Pinpoint the cell where the given text exists, returning its [X, Y] midpoint coordinate. 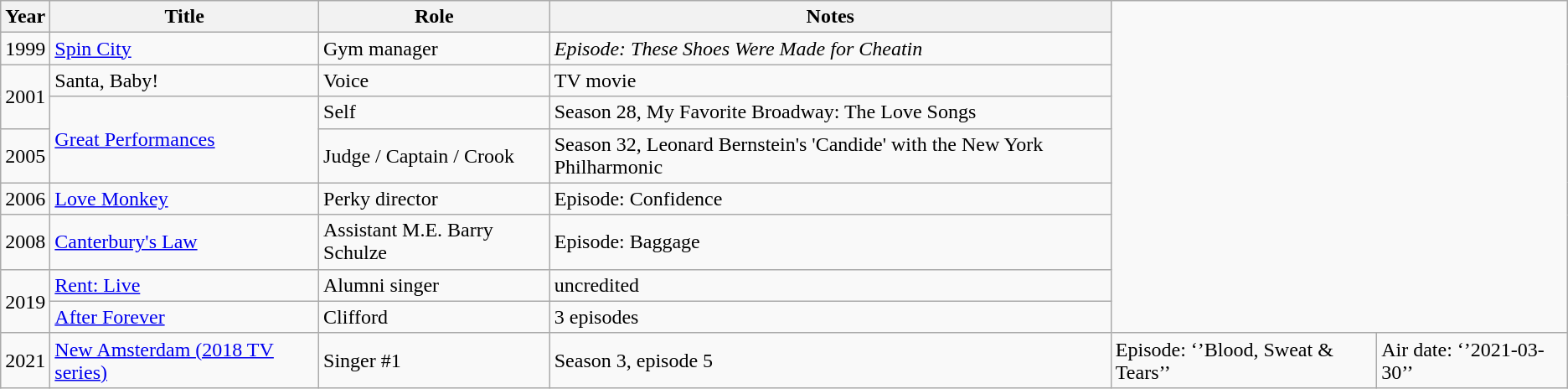
Year [25, 17]
Singer #1 [435, 360]
Season 3, episode 5 [830, 360]
Perky director [435, 199]
Notes [830, 17]
2005 [25, 156]
2021 [25, 360]
Air date: ‘’2021-03-30’’ [1473, 360]
Spin City [184, 49]
Alumni singer [435, 285]
Love Monkey [184, 199]
Gym manager [435, 49]
2001 [25, 96]
1999 [25, 49]
Episode: Confidence [830, 199]
2019 [25, 301]
Voice [435, 80]
uncredited [830, 285]
Self [435, 112]
2006 [25, 199]
After Forever [184, 317]
Episode: Baggage [830, 241]
Season 32, Leonard Bernstein's 'Candide' with the New York Philharmonic [830, 156]
3 episodes [830, 317]
2008 [25, 241]
New Amsterdam (2018 TV series) [184, 360]
Great Performances [184, 139]
Episode: ‘’Blood, Sweat & Tears’’ [1243, 360]
Judge / Captain / Crook [435, 156]
Season 28, My Favorite Broadway: The Love Songs [830, 112]
Canterbury's Law [184, 241]
Santa, Baby! [184, 80]
Rent: Live [184, 285]
Episode: These Shoes Were Made for Cheatin [830, 49]
Clifford [435, 317]
Role [435, 17]
Title [184, 17]
TV movie [830, 80]
Assistant M.E. Barry Schulze [435, 241]
